Scan for the cell matching the given text and deliver its (X, Y) coordinate at center. 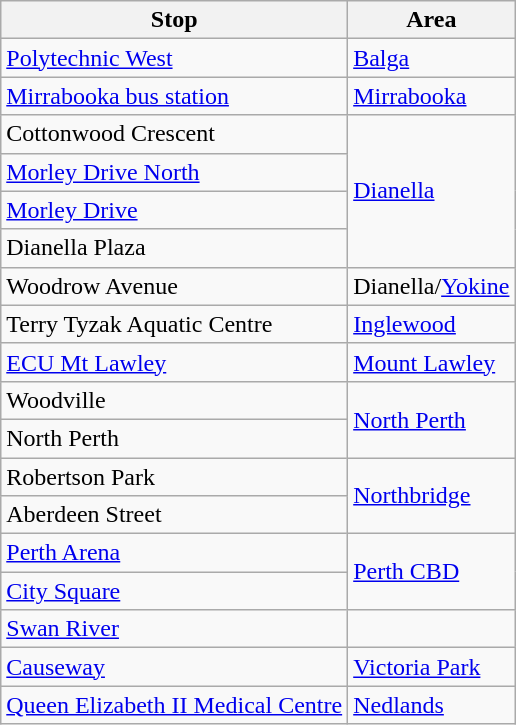
Area (432, 20)
Dianella/Yokine (432, 286)
Perth CBD (432, 572)
ECU Mt Lawley (174, 362)
Stop (174, 20)
Balga (432, 58)
Inglewood (432, 324)
Mirrabooka (432, 96)
Polytechnic West (174, 58)
City Square (174, 591)
Queen Elizabeth II Medical Centre (174, 705)
Dianella Plaza (174, 248)
Cottonwood Crescent (174, 134)
Robertson Park (174, 477)
Woodrow Avenue (174, 286)
Causeway (174, 667)
Nedlands (432, 705)
Dianella (432, 191)
Victoria Park (432, 667)
Mirrabooka bus station (174, 96)
Morley Drive (174, 210)
Swan River (174, 629)
Mount Lawley (432, 362)
Perth Arena (174, 553)
Terry Tyzak Aquatic Centre (174, 324)
Morley Drive North (174, 172)
Northbridge (432, 496)
Woodville (174, 400)
Aberdeen Street (174, 515)
